Scan for the cell matching the given text and deliver its [x, y] coordinate at center. 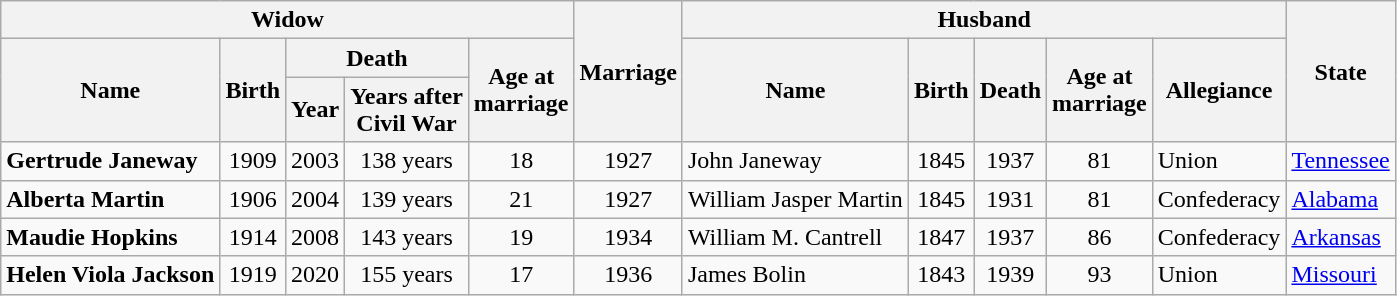
2004 [316, 199]
Alabama [1340, 199]
155 years [407, 275]
Alberta Martin [110, 199]
Widow [288, 20]
Missouri [1340, 275]
Gertrude Janeway [110, 161]
1931 [1010, 199]
19 [521, 237]
1936 [628, 275]
1919 [253, 275]
1909 [253, 161]
2008 [316, 237]
138 years [407, 161]
1939 [1010, 275]
Arkansas [1340, 237]
1934 [628, 237]
143 years [407, 237]
1914 [253, 237]
139 years [407, 199]
17 [521, 275]
86 [1100, 237]
Marriage [628, 72]
Husband [984, 20]
21 [521, 199]
John Janeway [795, 161]
Year [316, 110]
Helen Viola Jackson [110, 275]
2003 [316, 161]
Years afterCivil War [407, 110]
Maudie Hopkins [110, 237]
Allegiance [1219, 90]
James Bolin [795, 275]
State [1340, 72]
18 [521, 161]
William M. Cantrell [795, 237]
1843 [941, 275]
1906 [253, 199]
Tennessee [1340, 161]
William Jasper Martin [795, 199]
1847 [941, 237]
93 [1100, 275]
2020 [316, 275]
